Detect which cell encompasses the target text, then output its [X, Y] center coordinate. 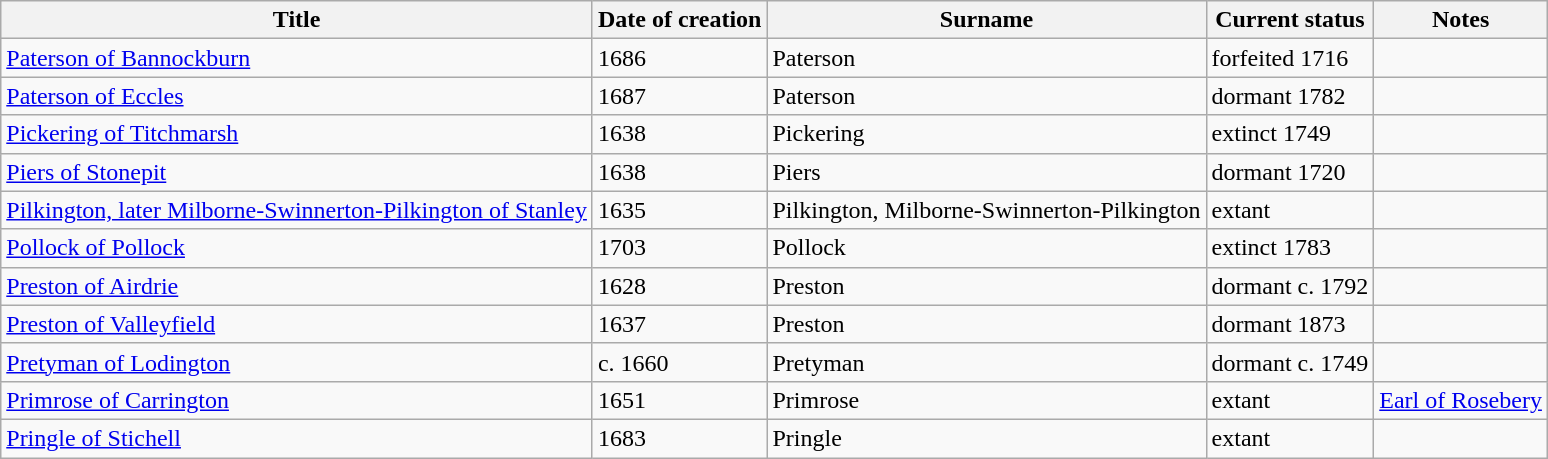
Surname [986, 20]
Pollock of Pollock [297, 248]
1635 [680, 210]
1651 [680, 400]
Pretyman of Lodington [297, 362]
Piers [986, 172]
Preston of Airdrie [297, 286]
extinct 1783 [1290, 248]
1686 [680, 58]
Notes [1461, 20]
1687 [680, 96]
dormant 1720 [1290, 172]
Primrose [986, 400]
c. 1660 [680, 362]
Earl of Rosebery [1461, 400]
dormant 1873 [1290, 324]
Pretyman [986, 362]
extinct 1749 [1290, 134]
Preston of Valleyfield [297, 324]
Pilkington, later Milborne-Swinnerton-Pilkington of Stanley [297, 210]
Pringle [986, 438]
1683 [680, 438]
Paterson of Eccles [297, 96]
Primrose of Carrington [297, 400]
Date of creation [680, 20]
Current status [1290, 20]
Paterson of Bannockburn [297, 58]
dormant c. 1749 [1290, 362]
Pringle of Stichell [297, 438]
Pickering of Titchmarsh [297, 134]
Pickering [986, 134]
Pollock [986, 248]
1637 [680, 324]
Pilkington, Milborne-Swinnerton-Pilkington [986, 210]
forfeited 1716 [1290, 58]
1703 [680, 248]
Piers of Stonepit [297, 172]
1628 [680, 286]
dormant c. 1792 [1290, 286]
dormant 1782 [1290, 96]
Title [297, 20]
